Output the [x, y] coordinate of the center of the cell containing the given text.  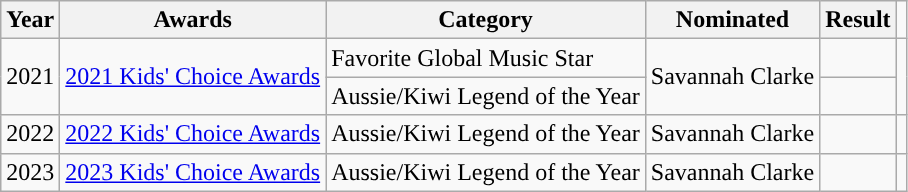
Result [858, 20]
2022 [30, 134]
2023 Kids' Choice Awards [193, 172]
Year [30, 20]
Favorite Global Music Star [486, 58]
Awards [193, 20]
2021 [30, 77]
Nominated [732, 20]
2023 [30, 172]
Category [486, 20]
2021 Kids' Choice Awards [193, 77]
2022 Kids' Choice Awards [193, 134]
